Return the [X, Y] coordinate for the center point of the cell that contains the specified text.  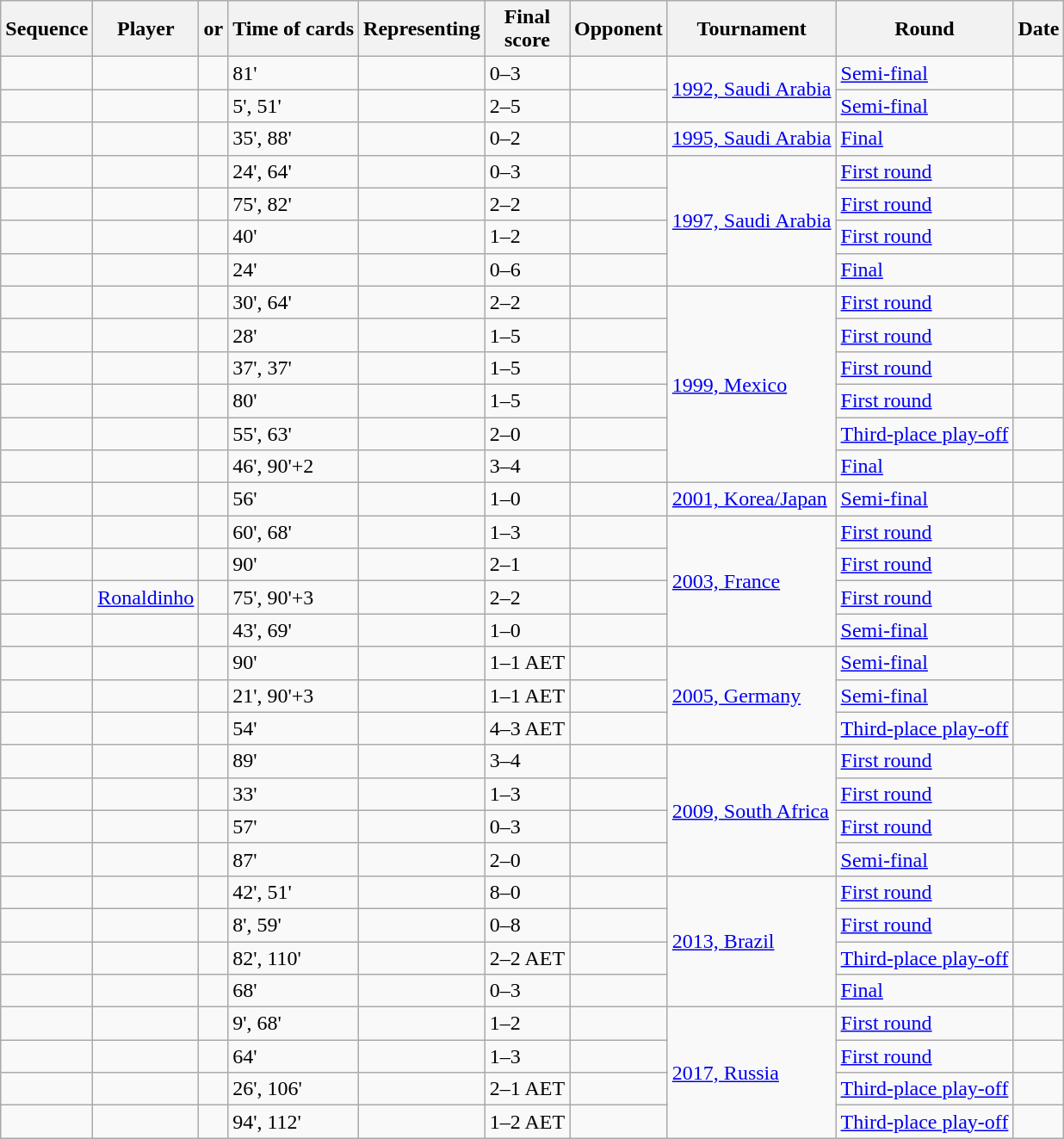
33' [294, 794]
37', 37' [294, 368]
0–6 [527, 269]
2001, Korea/Japan [752, 499]
2–1 [527, 565]
Date [1038, 29]
2003, France [752, 581]
2–1 AET [527, 1089]
Tournament [752, 29]
68' [294, 991]
87' [294, 859]
1992, Saudi Arabia [752, 90]
40' [294, 237]
Opponent [619, 29]
Player [146, 29]
5', 51' [294, 106]
54' [294, 728]
2013, Brazil [752, 941]
1999, Mexico [752, 384]
60', 68' [294, 532]
89' [294, 761]
81' [294, 73]
Representing [422, 29]
35', 88' [294, 139]
24', 64' [294, 171]
42', 51' [294, 892]
8', 59' [294, 925]
56' [294, 499]
4–3 AET [527, 728]
21', 90'+3 [294, 696]
2–2 AET [527, 958]
43', 69' [294, 630]
2017, Russia [752, 1073]
1–2 AET [527, 1122]
Round [925, 29]
28' [294, 335]
82', 110' [294, 958]
75', 90'+3 [294, 597]
Sequence [46, 29]
Ronaldinho [146, 597]
8–0 [527, 892]
0–2 [527, 139]
2009, South Africa [752, 810]
9', 68' [294, 1024]
94', 112' [294, 1122]
26', 106' [294, 1089]
80' [294, 400]
Finalscore [527, 29]
Time of cards [294, 29]
24' [294, 269]
57' [294, 826]
55', 63' [294, 433]
75', 82' [294, 204]
1997, Saudi Arabia [752, 220]
2–5 [527, 106]
or [213, 29]
46', 90'+2 [294, 467]
64' [294, 1056]
2005, Germany [752, 696]
0–8 [527, 925]
30', 64' [294, 302]
1995, Saudi Arabia [752, 139]
